Capture the cell that displays the provided text and extract its (X, Y) central coordinate. 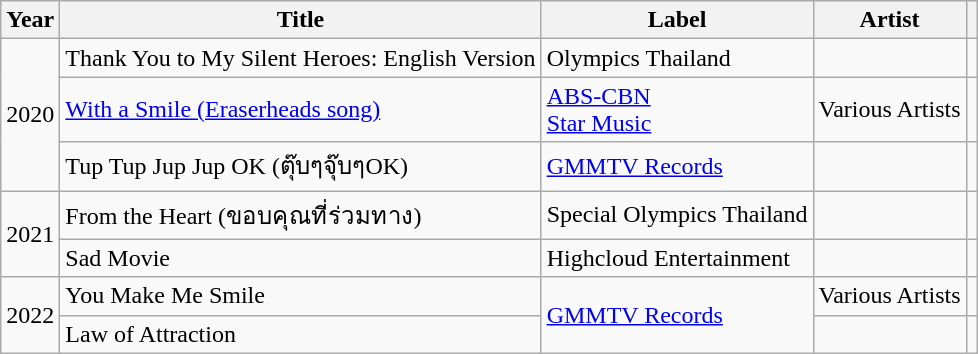
Olympics Thailand (677, 58)
You Make Me Smile (300, 296)
Artist (890, 20)
2020 (30, 115)
Special Olympics Thailand (677, 214)
2021 (30, 234)
2022 (30, 315)
From the Heart (ขอบคุณที่ร่วมทาง) (300, 214)
Sad Movie (300, 258)
With a Smile (Eraserheads song) (300, 110)
Highcloud Entertainment (677, 258)
Year (30, 20)
Label (677, 20)
Tup Tup Jup Jup OK (ตุ๊บๆจุ๊บๆOK) (300, 166)
ABS-CBN Star Music (677, 110)
Thank You to My Silent Heroes: English Version (300, 58)
Law of Attraction (300, 334)
Title (300, 20)
